Provide the (x, y) coordinate of the cell's center where the given text is located.  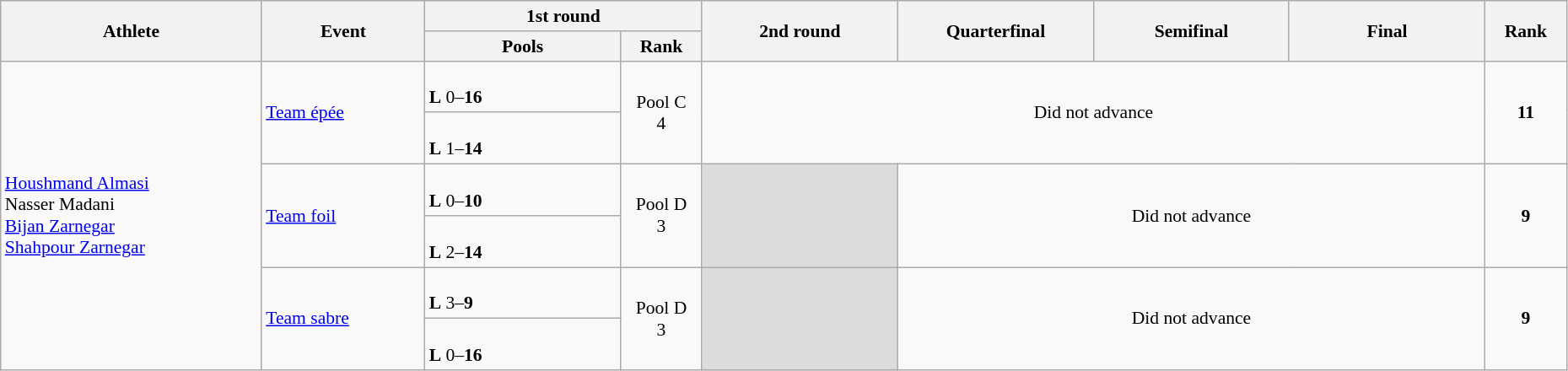
Athlete (132, 30)
Houshmand AlmasiNasser MadaniBijan ZarnegarShahpour Zarnegar (132, 216)
L 1–14 (523, 138)
Pool C4 (661, 112)
2nd round (800, 30)
Quarterfinal (995, 30)
Team épée (342, 112)
L 2–14 (523, 241)
Semifinal (1191, 30)
L 3–9 (523, 293)
Team sabre (342, 319)
Final (1387, 30)
11 (1527, 112)
L 0–10 (523, 191)
Event (342, 30)
Team foil (342, 216)
Pools (523, 46)
1st round (563, 16)
